Find where the given text appears and provide that cell's center as [X, Y] coordinate. 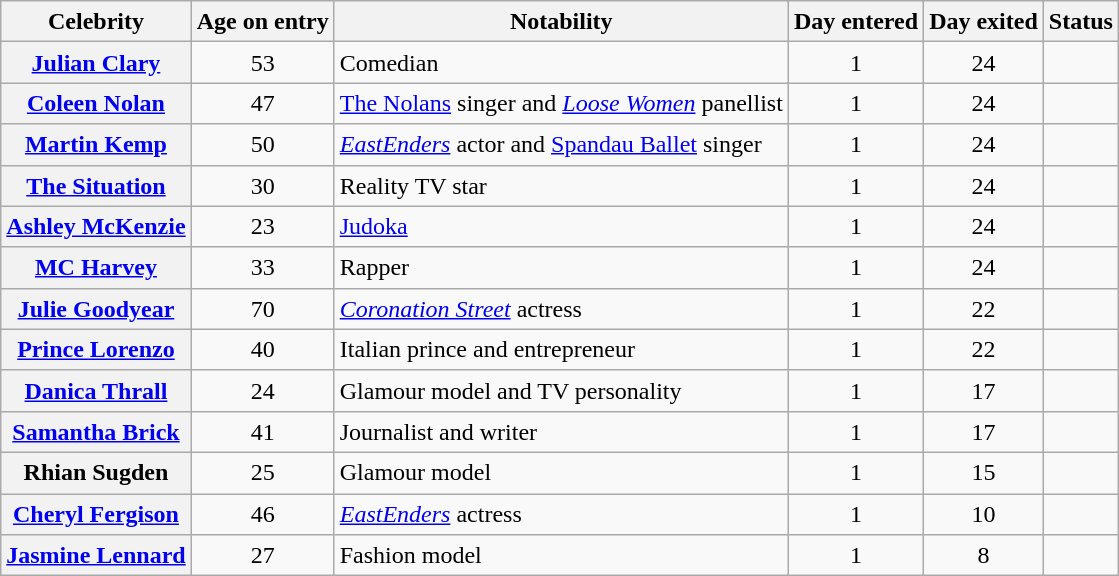
Italian prince and entrepreneur [561, 350]
25 [262, 472]
EastEnders actress [561, 514]
EastEnders actor and Spandau Ballet singer [561, 144]
Day exited [984, 22]
33 [262, 268]
47 [262, 104]
30 [262, 186]
10 [984, 514]
Danica Thrall [96, 390]
70 [262, 308]
Rhian Sugden [96, 472]
Journalist and writer [561, 432]
Celebrity [96, 22]
The Situation [96, 186]
Day entered [856, 22]
23 [262, 226]
Samantha Brick [96, 432]
Prince Lorenzo [96, 350]
Glamour model and TV personality [561, 390]
Ashley McKenzie [96, 226]
The Nolans singer and Loose Women panellist [561, 104]
Reality TV star [561, 186]
Glamour model [561, 472]
Comedian [561, 62]
15 [984, 472]
50 [262, 144]
Fashion model [561, 556]
8 [984, 556]
46 [262, 514]
Julian Clary [96, 62]
Cheryl Fergison [96, 514]
53 [262, 62]
Julie Goodyear [96, 308]
Age on entry [262, 22]
Rapper [561, 268]
Status [1080, 22]
Martin Kemp [96, 144]
MC Harvey [96, 268]
Coronation Street actress [561, 308]
Judoka [561, 226]
Jasmine Lennard [96, 556]
41 [262, 432]
40 [262, 350]
Coleen Nolan [96, 104]
27 [262, 556]
Notability [561, 22]
